Determine the [X, Y] coordinate at the center of the cell enclosing the given text.  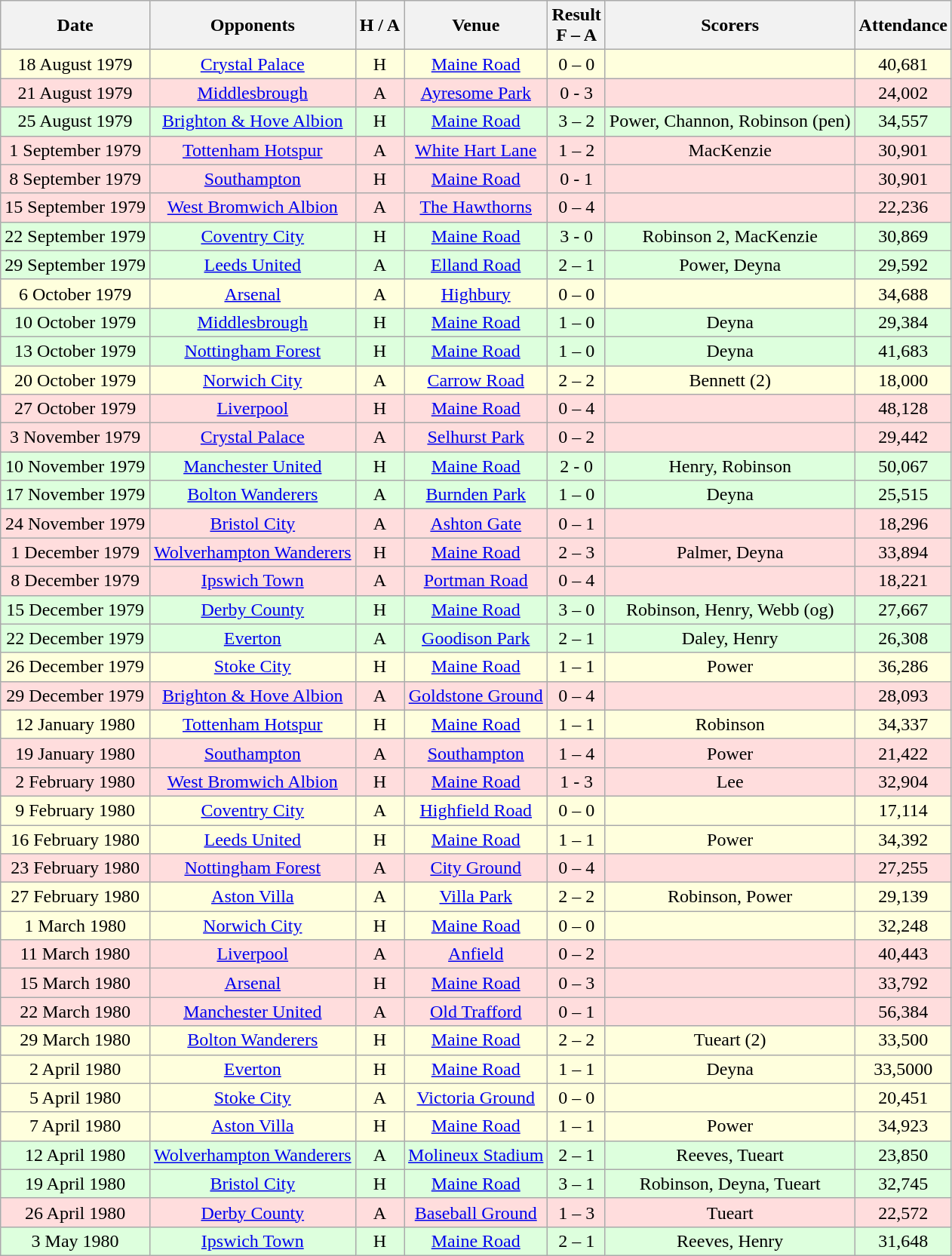
23 February 1980 [75, 868]
16 February 1980 [75, 840]
Attendance [903, 26]
Palmer, Deyna [730, 552]
Robinson, Power [730, 897]
10 November 1979 [75, 466]
11 March 1980 [75, 954]
Anfield [476, 954]
22 March 1980 [75, 1012]
City Ground [476, 868]
21,422 [903, 753]
40,443 [903, 954]
26 April 1980 [75, 1212]
18,296 [903, 524]
The Hawthorns [476, 207]
33,500 [903, 1040]
Robinson, Deyna, Tueart [730, 1184]
27 October 1979 [75, 409]
27,667 [903, 610]
48,128 [903, 409]
1 – 4 [576, 753]
0 - 1 [576, 179]
13 October 1979 [75, 351]
34,337 [903, 724]
22,236 [903, 207]
32,248 [903, 926]
Tueart [730, 1212]
2 April 1980 [75, 1069]
36,286 [903, 667]
8 December 1979 [75, 581]
3 November 1979 [75, 438]
29,442 [903, 438]
Old Trafford [476, 1012]
Highfield Road [476, 810]
9 February 1980 [75, 810]
22,572 [903, 1212]
MacKenzie [730, 150]
Reeves, Henry [730, 1241]
3 – 0 [576, 610]
26 December 1979 [75, 667]
Date [75, 26]
27 February 1980 [75, 897]
Burnden Park [476, 495]
1 September 1979 [75, 150]
22 September 1979 [75, 236]
Goldstone Ground [476, 696]
Carrow Road [476, 379]
3 – 1 [576, 1184]
Ayresome Park [476, 93]
Selhurst Park [476, 438]
Robinson 2, MacKenzie [730, 236]
Elland Road [476, 265]
21 August 1979 [75, 93]
Power, Channon, Robinson (pen) [730, 121]
34,923 [903, 1126]
24 November 1979 [75, 524]
Reeves, Tueart [730, 1155]
19 April 1980 [75, 1184]
Lee [730, 782]
15 September 1979 [75, 207]
0 - 3 [576, 93]
Victoria Ground [476, 1098]
Opponents [252, 26]
29 September 1979 [75, 265]
Robinson, Henry, Webb (og) [730, 610]
ResultF – A [576, 26]
10 October 1979 [75, 322]
Villa Park [476, 897]
2 - 0 [576, 466]
Molineux Stadium [476, 1155]
Daley, Henry [730, 638]
18 August 1979 [75, 64]
6 October 1979 [75, 293]
33,894 [903, 552]
33,5000 [903, 1069]
1 - 3 [576, 782]
Henry, Robinson [730, 466]
3 May 1980 [75, 1241]
41,683 [903, 351]
19 January 1980 [75, 753]
Tueart (2) [730, 1040]
34,392 [903, 840]
33,792 [903, 983]
Scorers [730, 26]
Ashton Gate [476, 524]
1 – 3 [576, 1212]
12 January 1980 [75, 724]
20,451 [903, 1098]
34,688 [903, 293]
1 December 1979 [75, 552]
2 February 1980 [75, 782]
20 October 1979 [75, 379]
Venue [476, 26]
3 - 0 [576, 236]
8 September 1979 [75, 179]
50,067 [903, 466]
Portman Road [476, 581]
26,308 [903, 638]
18,000 [903, 379]
29 March 1980 [75, 1040]
31,648 [903, 1241]
1 March 1980 [75, 926]
3 – 2 [576, 121]
29,384 [903, 322]
17,114 [903, 810]
White Hart Lane [476, 150]
17 November 1979 [75, 495]
27,255 [903, 868]
32,745 [903, 1184]
Robinson [730, 724]
28,093 [903, 696]
18,221 [903, 581]
15 December 1979 [75, 610]
15 March 1980 [75, 983]
H / A [379, 26]
25 August 1979 [75, 121]
Power, Deyna [730, 265]
32,904 [903, 782]
34,557 [903, 121]
25,515 [903, 495]
23,850 [903, 1155]
29,592 [903, 265]
24,002 [903, 93]
0 – 3 [576, 983]
40,681 [903, 64]
Highbury [476, 293]
30,869 [903, 236]
Baseball Ground [476, 1212]
2 – 3 [576, 552]
29,139 [903, 897]
29 December 1979 [75, 696]
22 December 1979 [75, 638]
Bennett (2) [730, 379]
5 April 1980 [75, 1098]
Goodison Park [476, 638]
56,384 [903, 1012]
12 April 1980 [75, 1155]
7 April 1980 [75, 1126]
1 – 2 [576, 150]
